Locate the cell with the specified text and output its (x, y) center coordinate. 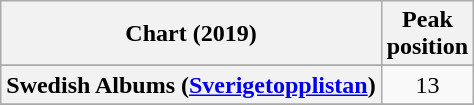
13 (427, 85)
Peakposition (427, 34)
Chart (2019) (191, 34)
Swedish Albums (Sverigetopplistan) (191, 85)
